Scan for the cell matching the given text and deliver its [x, y] coordinate at center. 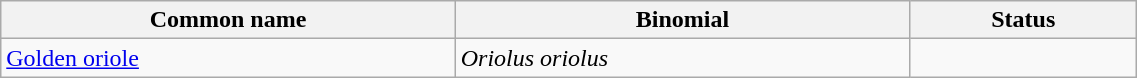
Golden oriole [228, 58]
Binomial [682, 20]
Status [1024, 20]
Oriolus oriolus [682, 58]
Common name [228, 20]
